Locate the cell with the specified text and output its [X, Y] center coordinate. 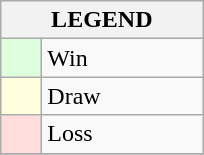
Win [122, 58]
LEGEND [102, 20]
Loss [122, 134]
Draw [122, 96]
